Scan for the cell matching the given text and deliver its [X, Y] coordinate at center. 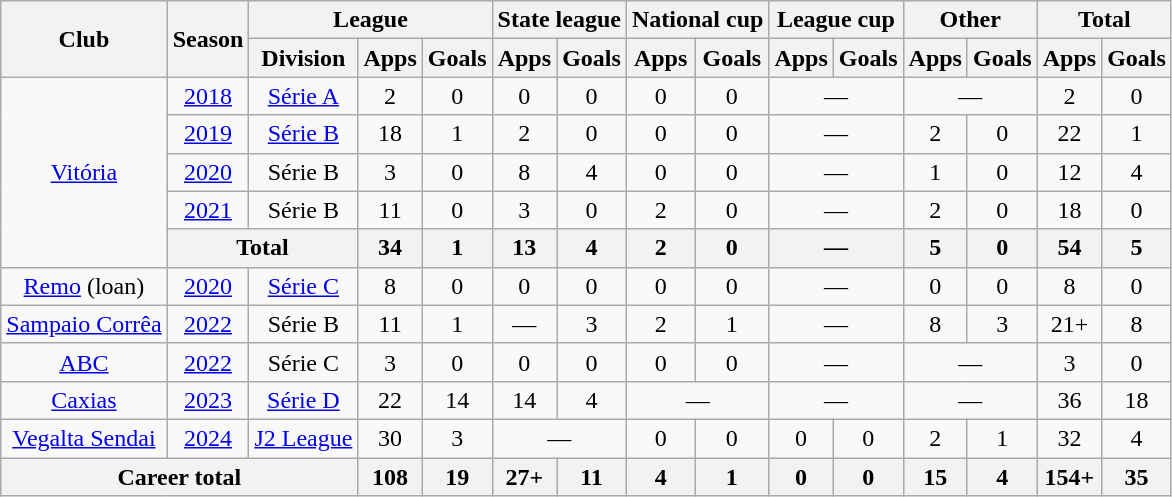
League [370, 20]
2018 [208, 96]
27+ [524, 477]
J2 League [304, 438]
Vitória [84, 172]
54 [1069, 248]
154+ [1069, 477]
State league [559, 20]
15 [935, 477]
13 [524, 248]
Other [970, 20]
National cup [697, 20]
League cup [836, 20]
34 [390, 248]
2023 [208, 400]
Club [84, 39]
ABC [84, 362]
Sampaio Corrêa [84, 324]
2019 [208, 134]
30 [390, 438]
Vegalta Sendai [84, 438]
Division [304, 58]
35 [1137, 477]
32 [1069, 438]
Série D [304, 400]
19 [457, 477]
Série A [304, 96]
Remo (loan) [84, 286]
Caxias [84, 400]
21+ [1069, 324]
36 [1069, 400]
Career total [180, 477]
Season [208, 39]
2024 [208, 438]
2021 [208, 210]
12 [1069, 172]
108 [390, 477]
